Return the (X, Y) coordinate for the center point of the cell that contains the specified text.  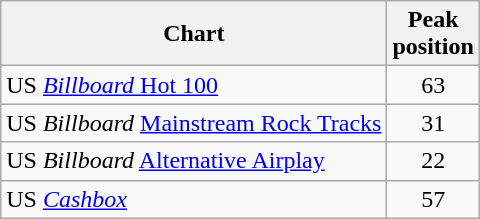
US Billboard Hot 100 (194, 85)
US Cashbox (194, 199)
57 (433, 199)
63 (433, 85)
22 (433, 161)
Chart (194, 34)
31 (433, 123)
US Billboard Alternative Airplay (194, 161)
Peakposition (433, 34)
US Billboard Mainstream Rock Tracks (194, 123)
